Find where the given text appears and provide that cell's center as (X, Y) coordinate. 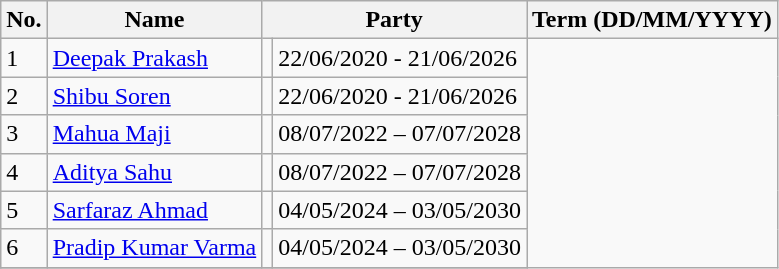
Sarfaraz Ahmad (154, 210)
Deepak Prakash (154, 58)
4 (24, 172)
5 (24, 210)
Party (394, 20)
No. (24, 20)
Mahua Maji (154, 134)
Name (154, 20)
3 (24, 134)
Shibu Soren (154, 96)
Pradip Kumar Varma (154, 248)
Aditya Sahu (154, 172)
1 (24, 58)
Term (DD/MM/YYYY) (652, 20)
2 (24, 96)
6 (24, 248)
